For the text-containing cell, return its midpoint in (x, y) coordinate format. 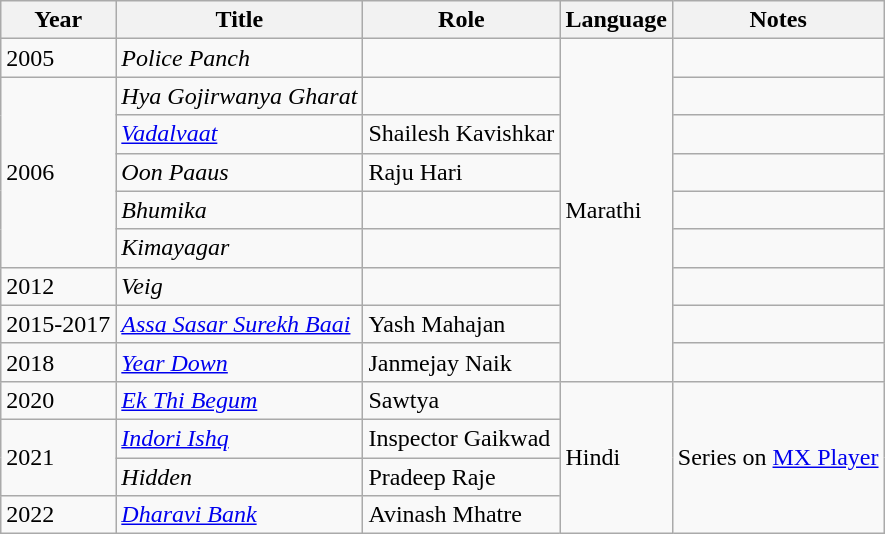
Raju Hari (462, 172)
2015-2017 (58, 324)
Marathi (616, 210)
Year (58, 20)
Bhumika (240, 210)
Police Panch (240, 58)
2020 (58, 400)
2012 (58, 286)
Shailesh Kavishkar (462, 134)
Inspector Gaikwad (462, 438)
Pradeep Raje (462, 477)
Year Down (240, 362)
Title (240, 20)
Avinash Mhatre (462, 515)
Kimayagar (240, 248)
2006 (58, 172)
2021 (58, 457)
Janmejay Naik (462, 362)
Veig (240, 286)
Vadalvaat (240, 134)
2005 (58, 58)
2022 (58, 515)
Series on MX Player (778, 457)
Ek Thi Begum (240, 400)
Sawtya (462, 400)
Hidden (240, 477)
Language (616, 20)
Yash Mahajan (462, 324)
Hya Gojirwanya Gharat (240, 96)
Oon Paaus (240, 172)
2018 (58, 362)
Role (462, 20)
Notes (778, 20)
Indori Ishq (240, 438)
Dharavi Bank (240, 515)
Hindi (616, 457)
Assa Sasar Surekh Baai (240, 324)
